For the text-containing cell, return its midpoint in (X, Y) coordinate format. 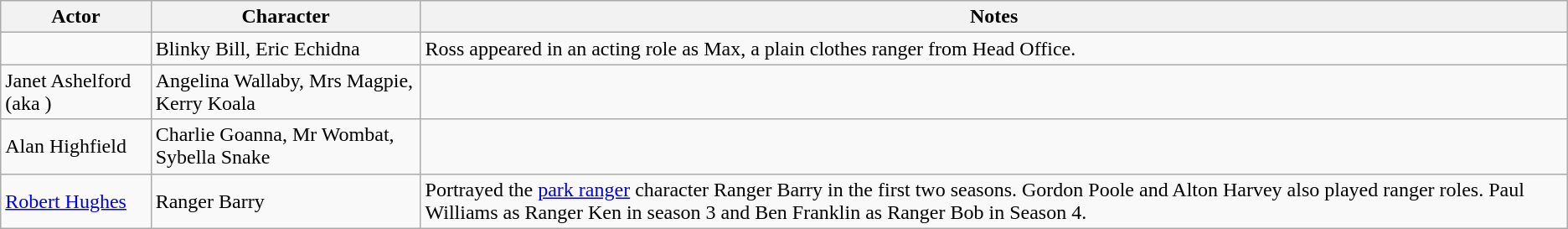
Ranger Barry (286, 201)
Notes (993, 17)
Actor (75, 17)
Ross appeared in an acting role as Max, a plain clothes ranger from Head Office. (993, 49)
Robert Hughes (75, 201)
Charlie Goanna, Mr Wombat, Sybella Snake (286, 146)
Janet Ashelford (aka ) (75, 92)
Angelina Wallaby, Mrs Magpie, Kerry Koala (286, 92)
Blinky Bill, Eric Echidna (286, 49)
Character (286, 17)
Alan Highfield (75, 146)
